From the cell containing the given text, extract its center point as (x, y) coordinate. 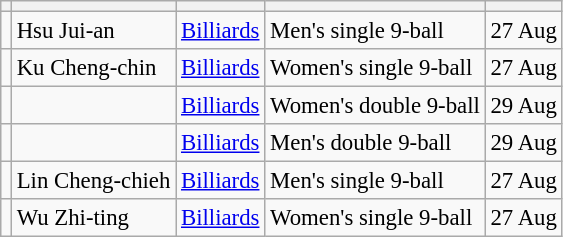
Men's double 9-ball (375, 143)
Women's single 9-ball (375, 68)
Women's double 9-ball (375, 106)
Lin Cheng-chieh (93, 181)
Ku Cheng-chin (93, 68)
Hsu Jui-an (93, 31)
